Locate the cell with the specified text and output its [x, y] center coordinate. 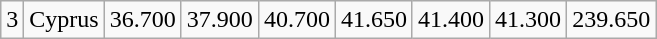
40.700 [296, 20]
37.900 [220, 20]
41.650 [374, 20]
Cyprus [64, 20]
3 [12, 20]
239.650 [612, 20]
36.700 [142, 20]
41.400 [450, 20]
41.300 [528, 20]
